Scan for the cell matching the given text and deliver its [X, Y] coordinate at center. 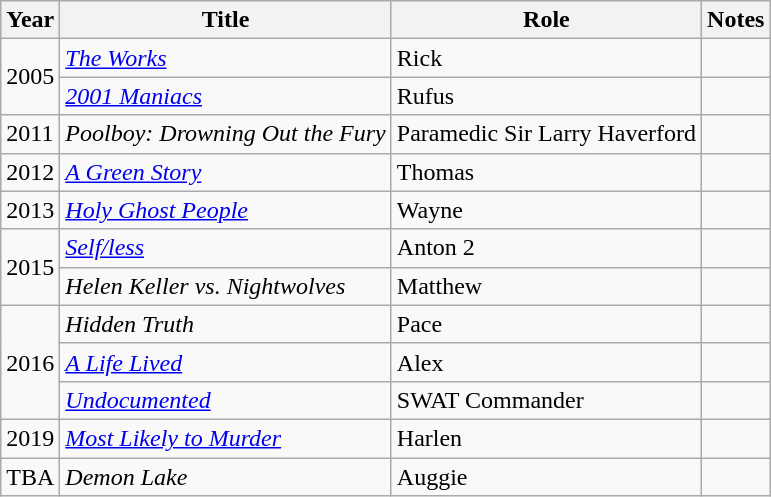
2011 [30, 134]
Thomas [546, 172]
TBA [30, 477]
Notes [736, 20]
Title [226, 20]
2001 Maniacs [226, 96]
Helen Keller vs. Nightwolves [226, 286]
Poolboy: Drowning Out the Fury [226, 134]
Matthew [546, 286]
Demon Lake [226, 477]
2015 [30, 267]
The Works [226, 58]
2013 [30, 210]
Pace [546, 324]
Rufus [546, 96]
2005 [30, 77]
A Green Story [226, 172]
Auggie [546, 477]
Alex [546, 362]
Year [30, 20]
Harlen [546, 438]
2019 [30, 438]
Paramedic Sir Larry Haverford [546, 134]
2016 [30, 362]
2012 [30, 172]
A Life Lived [226, 362]
Wayne [546, 210]
Hidden Truth [226, 324]
Rick [546, 58]
Undocumented [226, 400]
Role [546, 20]
Anton 2 [546, 248]
Holy Ghost People [226, 210]
Self/less [226, 248]
Most Likely to Murder [226, 438]
SWAT Commander [546, 400]
